Extract the (X, Y) coordinate from the center of the cell holding the provided text.  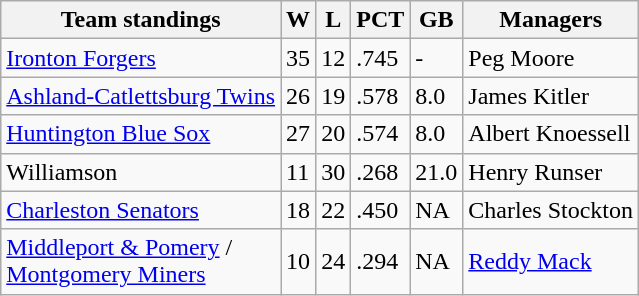
James Kitler (551, 96)
Peg Moore (551, 58)
35 (298, 58)
Henry Runser (551, 172)
W (298, 20)
18 (298, 210)
Middleport & Pomery /Montgomery Miners (141, 262)
Team standings (141, 20)
PCT (380, 20)
L (334, 20)
.268 (380, 172)
.745 (380, 58)
20 (334, 134)
Ironton Forgers (141, 58)
27 (298, 134)
21.0 (436, 172)
.450 (380, 210)
19 (334, 96)
Ashland-Catlettsburg Twins (141, 96)
Albert Knoessell (551, 134)
30 (334, 172)
24 (334, 262)
.574 (380, 134)
11 (298, 172)
Charles Stockton (551, 210)
- (436, 58)
.294 (380, 262)
22 (334, 210)
Reddy Mack (551, 262)
.578 (380, 96)
12 (334, 58)
Charleston Senators (141, 210)
Williamson (141, 172)
Managers (551, 20)
GB (436, 20)
Huntington Blue Sox (141, 134)
10 (298, 262)
26 (298, 96)
